Detect which cell encompasses the target text, then output its [x, y] center coordinate. 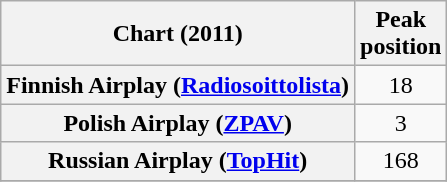
Russian Airplay (TopHit) [178, 161]
Polish Airplay (ZPAV) [178, 123]
Chart (2011) [178, 34]
3 [401, 123]
18 [401, 85]
Peakposition [401, 34]
168 [401, 161]
Finnish Airplay (Radiosoittolista) [178, 85]
